Pinpoint the cell where the given text exists, returning its (x, y) midpoint coordinate. 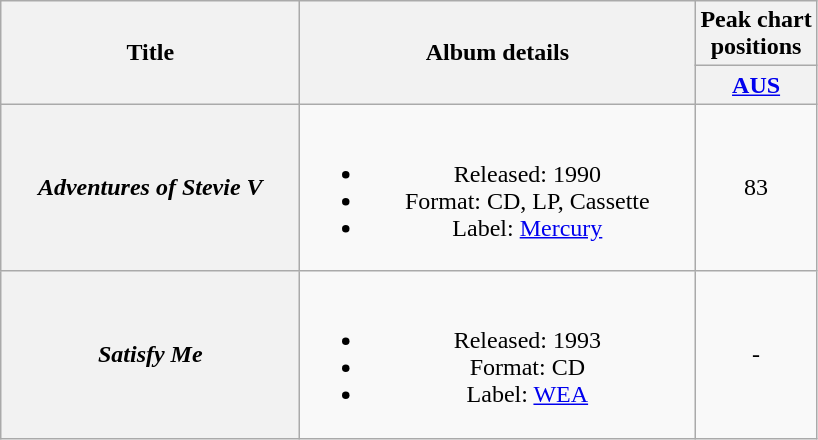
83 (756, 188)
Peak chartpositions (756, 34)
Released: 1990Format: CD, LP, CassetteLabel: Mercury (498, 188)
Adventures of Stevie V (150, 188)
Released: 1993Format: CDLabel: WEA (498, 354)
AUS (756, 85)
Album details (498, 52)
Satisfy Me (150, 354)
Title (150, 52)
- (756, 354)
